For the text-containing cell, return its midpoint in [x, y] coordinate format. 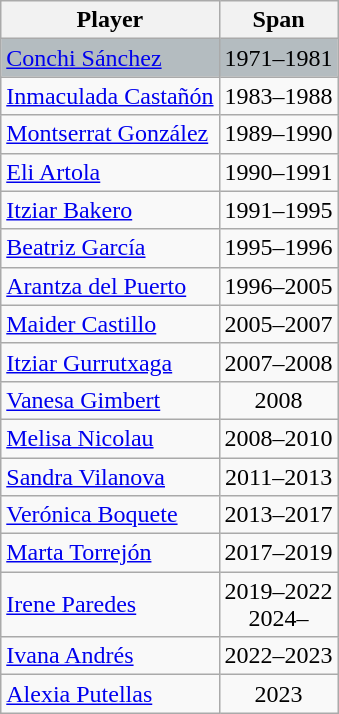
Marta Torrejón [110, 553]
Maider Castillo [110, 324]
2008–2010 [278, 438]
Player [110, 20]
Ivana Andrés [110, 656]
1990–1991 [278, 172]
Alexia Putellas [110, 694]
Span [278, 20]
Verónica Boquete [110, 515]
2007–2008 [278, 362]
Arantza del Puerto [110, 286]
1991–1995 [278, 210]
Irene Paredes [110, 604]
Sandra Vilanova [110, 477]
Eli Artola [110, 172]
Melisa Nicolau [110, 438]
Itziar Bakero [110, 210]
1971–1981 [278, 58]
2008 [278, 400]
1989–1990 [278, 134]
1996–2005 [278, 286]
Conchi Sánchez [110, 58]
Inmaculada Castañón [110, 96]
Itziar Gurrutxaga [110, 362]
2023 [278, 694]
1995–1996 [278, 248]
2019–20222024– [278, 604]
Montserrat González [110, 134]
2011–2013 [278, 477]
2005–2007 [278, 324]
2013–2017 [278, 515]
Vanesa Gimbert [110, 400]
2022–2023 [278, 656]
Beatriz García [110, 248]
2017–2019 [278, 553]
1983–1988 [278, 96]
